Determine the (x, y) coordinate at the center of the cell enclosing the given text.  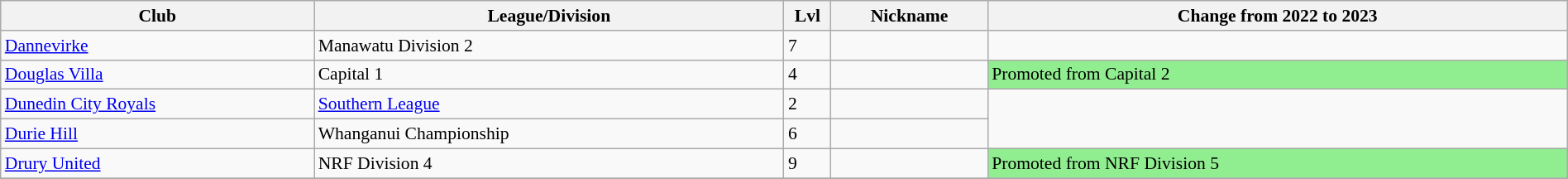
Club (157, 16)
Lvl (807, 16)
Southern League (549, 104)
6 (807, 134)
Drury United (157, 163)
NRF Division 4 (549, 163)
4 (807, 75)
2 (807, 104)
9 (807, 163)
Change from 2022 to 2023 (1277, 16)
Promoted from NRF Division 5 (1277, 163)
Capital 1 (549, 75)
Douglas Villa (157, 75)
Manawatu Division 2 (549, 46)
Dannevirke (157, 46)
Whanganui Championship (549, 134)
Nickname (910, 16)
League/Division (549, 16)
Promoted from Capital 2 (1277, 75)
Durie Hill (157, 134)
7 (807, 46)
Dunedin City Royals (157, 104)
